Identify which cell holds the provided text, then report its (x, y) central coordinate. 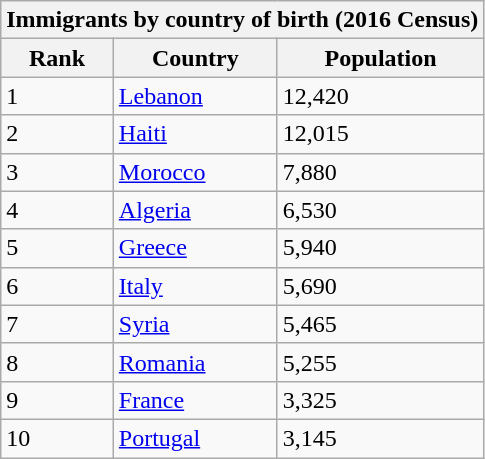
France (195, 400)
Haiti (195, 134)
Immigrants by country of birth (2016 Census) (242, 20)
5 (58, 248)
Morocco (195, 172)
Algeria (195, 210)
3 (58, 172)
10 (58, 438)
Lebanon (195, 96)
12,015 (380, 134)
Romania (195, 362)
5,465 (380, 324)
Syria (195, 324)
3,325 (380, 400)
Population (380, 58)
Country (195, 58)
5,690 (380, 286)
5,940 (380, 248)
3,145 (380, 438)
5,255 (380, 362)
Italy (195, 286)
4 (58, 210)
Rank (58, 58)
2 (58, 134)
7 (58, 324)
12,420 (380, 96)
6,530 (380, 210)
6 (58, 286)
8 (58, 362)
Portugal (195, 438)
1 (58, 96)
Greece (195, 248)
9 (58, 400)
7,880 (380, 172)
